Identify which cell holds the provided text, then report its [x, y] central coordinate. 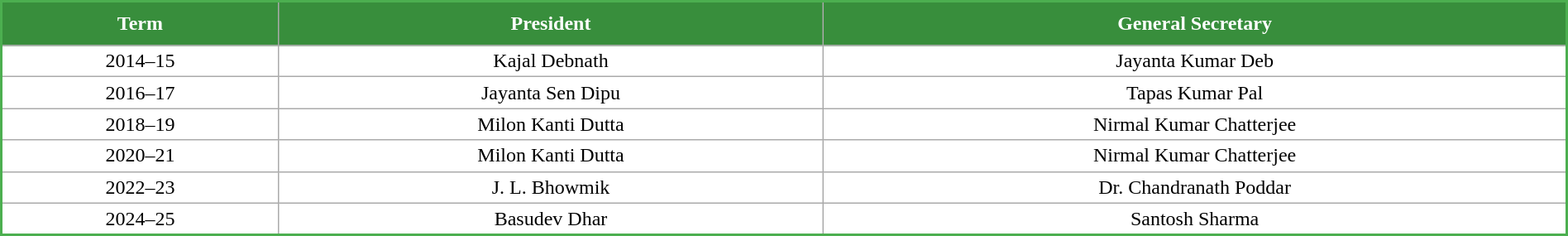
2018–19 [141, 124]
J. L. Bhowmik [551, 187]
2016–17 [141, 93]
Santosh Sharma [1194, 219]
Tapas Kumar Pal [1194, 93]
Jayanta Sen Dipu [551, 93]
Jayanta Kumar Deb [1194, 61]
2022–23 [141, 187]
Basudev Dhar [551, 219]
Term [141, 23]
2024–25 [141, 219]
President [551, 23]
Dr. Chandranath Poddar [1194, 187]
General Secretary [1194, 23]
2020–21 [141, 156]
2014–15 [141, 61]
Kajal Debnath [551, 61]
